Return [X, Y] of the center of cell containing provided text 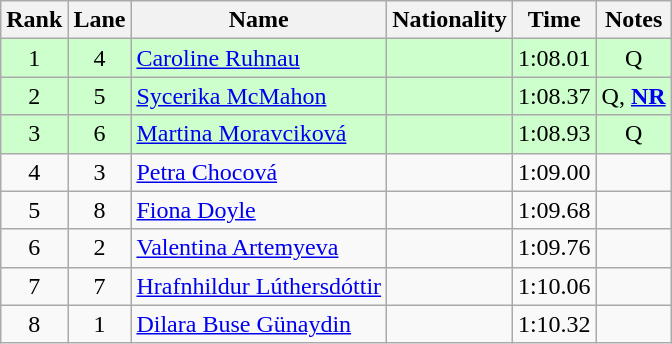
Nationality [450, 20]
Rank [34, 20]
Q, NR [634, 96]
Sycerika McMahon [259, 96]
1:08.93 [554, 134]
1:09.00 [554, 172]
Time [554, 20]
Dilara Buse Günaydin [259, 324]
1:09.68 [554, 210]
1:08.01 [554, 58]
1:10.32 [554, 324]
Lane [100, 20]
Martina Moravciková [259, 134]
Notes [634, 20]
Petra Chocová [259, 172]
Valentina Artemyeva [259, 248]
Fiona Doyle [259, 210]
Hrafnhildur Lúthersdóttir [259, 286]
Caroline Ruhnau [259, 58]
1:08.37 [554, 96]
1:09.76 [554, 248]
Name [259, 20]
1:10.06 [554, 286]
